For the text-containing cell, return its midpoint in (X, Y) coordinate format. 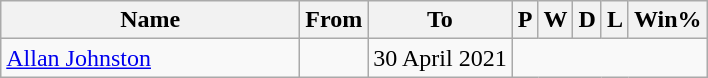
To (440, 20)
Name (150, 20)
Win% (668, 20)
W (556, 20)
D (587, 20)
L (614, 20)
P (525, 20)
Allan Johnston (150, 58)
From (334, 20)
30 April 2021 (440, 58)
